From the cell containing the given text, extract its center point as (X, Y) coordinate. 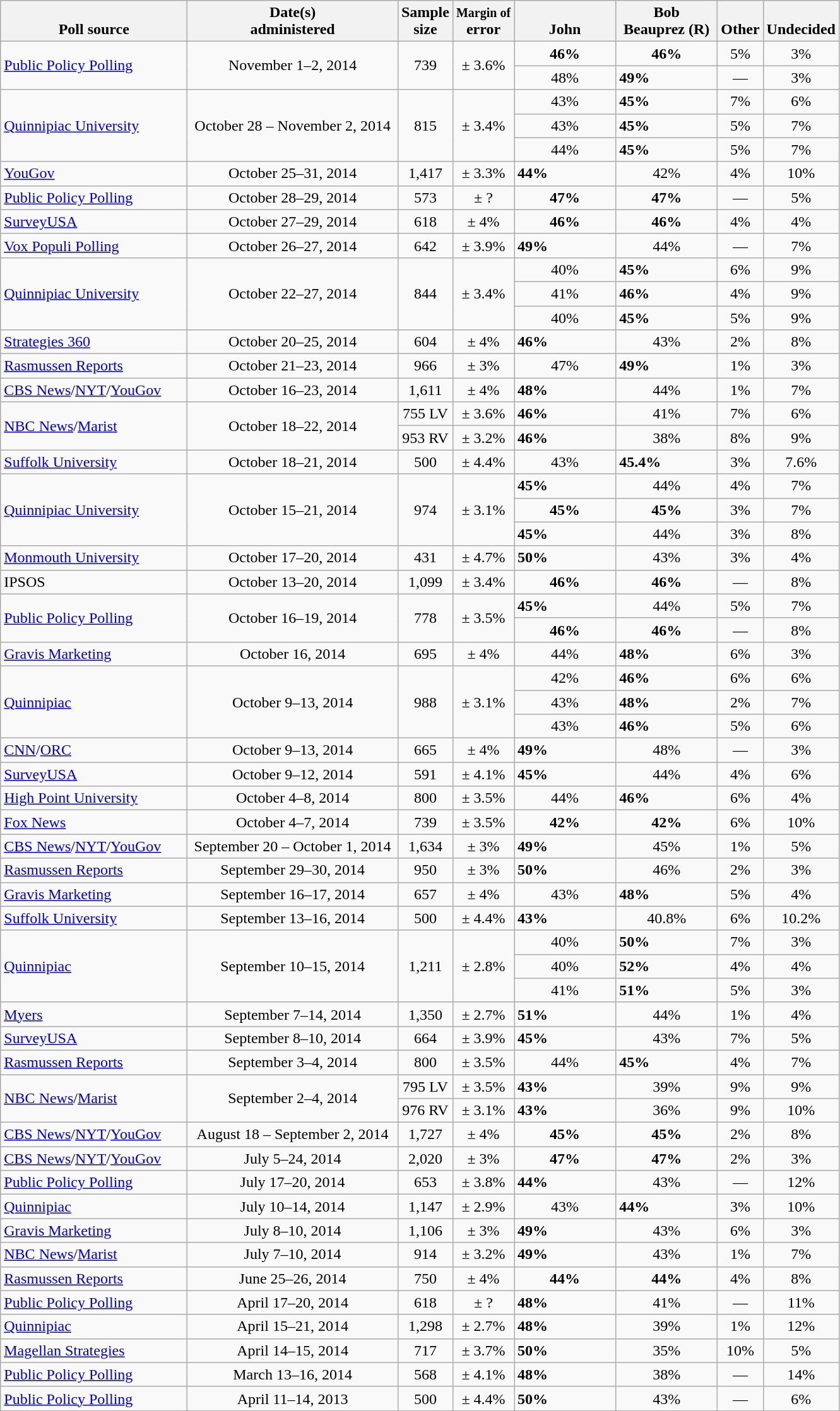
35% (666, 1350)
Magellan Strategies (94, 1350)
October 16–19, 2014 (293, 618)
September 10–15, 2014 (293, 966)
April 14–15, 2014 (293, 1350)
10.2% (801, 918)
573 (425, 198)
604 (425, 342)
1,611 (425, 390)
September 3–4, 2014 (293, 1062)
± 2.8% (483, 966)
591 (425, 774)
October 25–31, 2014 (293, 174)
September 16–17, 2014 (293, 894)
Undecided (801, 21)
Margin oferror (483, 21)
July 7–10, 2014 (293, 1255)
1,147 (425, 1207)
755 LV (425, 414)
950 (425, 870)
October 27–29, 2014 (293, 221)
YouGov (94, 174)
717 (425, 1350)
John (565, 21)
October 28–29, 2014 (293, 198)
IPSOS (94, 582)
± 4.7% (483, 558)
Fox News (94, 822)
October 21–23, 2014 (293, 366)
953 RV (425, 438)
Strategies 360 (94, 342)
795 LV (425, 1086)
October 22–27, 2014 (293, 293)
2,020 (425, 1159)
778 (425, 618)
1,417 (425, 174)
Other (740, 21)
665 (425, 750)
July 17–20, 2014 (293, 1183)
April 17–20, 2014 (293, 1302)
September 8–10, 2014 (293, 1038)
November 1–2, 2014 (293, 66)
October 17–20, 2014 (293, 558)
653 (425, 1183)
± 2.9% (483, 1207)
1,634 (425, 846)
BobBeauprez (R) (666, 21)
Samplesize (425, 21)
October 26–27, 2014 (293, 245)
September 7–14, 2014 (293, 1014)
966 (425, 366)
October 28 – November 2, 2014 (293, 126)
695 (425, 654)
974 (425, 510)
October 9–12, 2014 (293, 774)
36% (666, 1111)
October 4–7, 2014 (293, 822)
April 15–21, 2014 (293, 1326)
July 10–14, 2014 (293, 1207)
815 (425, 126)
October 16–23, 2014 (293, 390)
September 29–30, 2014 (293, 870)
642 (425, 245)
976 RV (425, 1111)
Monmouth University (94, 558)
July 5–24, 2014 (293, 1159)
Vox Populi Polling (94, 245)
High Point University (94, 798)
± 3.8% (483, 1183)
Myers (94, 1014)
October 18–21, 2014 (293, 462)
Date(s)administered (293, 21)
40.8% (666, 918)
568 (425, 1374)
September 20 – October 1, 2014 (293, 846)
844 (425, 293)
September 2–4, 2014 (293, 1098)
914 (425, 1255)
52% (666, 966)
45.4% (666, 462)
± 3.7% (483, 1350)
CNN/ORC (94, 750)
1,211 (425, 966)
1,298 (425, 1326)
657 (425, 894)
April 11–14, 2013 (293, 1398)
March 13–16, 2014 (293, 1374)
1,106 (425, 1231)
September 13–16, 2014 (293, 918)
October 20–25, 2014 (293, 342)
1,350 (425, 1014)
October 4–8, 2014 (293, 798)
7.6% (801, 462)
October 18–22, 2014 (293, 426)
11% (801, 1302)
14% (801, 1374)
664 (425, 1038)
± 3.3% (483, 174)
431 (425, 558)
988 (425, 702)
June 25–26, 2014 (293, 1278)
October 15–21, 2014 (293, 510)
July 8–10, 2014 (293, 1231)
October 13–20, 2014 (293, 582)
1,099 (425, 582)
1,727 (425, 1135)
August 18 – September 2, 2014 (293, 1135)
October 16, 2014 (293, 654)
750 (425, 1278)
Poll source (94, 21)
